Extract the (X, Y) coordinate from the center of the cell holding the provided text.  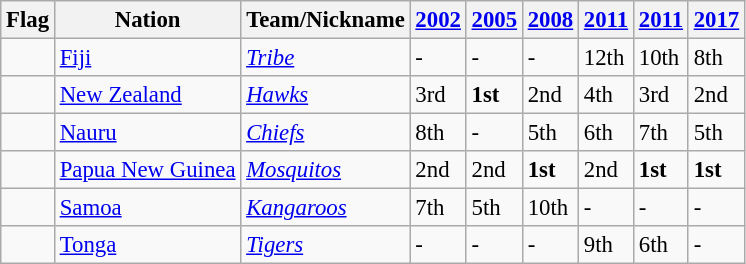
2017 (716, 20)
Nation (147, 20)
9th (606, 245)
Hawks (326, 95)
Flag (28, 20)
2008 (550, 20)
Mosquitos (326, 170)
New Zealand (147, 95)
Papua New Guinea (147, 170)
Team/Nickname (326, 20)
12th (606, 58)
Kangaroos (326, 208)
Samoa (147, 208)
Fiji (147, 58)
Tonga (147, 245)
Tribe (326, 58)
2005 (494, 20)
2002 (438, 20)
Chiefs (326, 133)
Tigers (326, 245)
4th (606, 95)
Nauru (147, 133)
